Output the [x, y] coordinate of the center of the cell containing the given text.  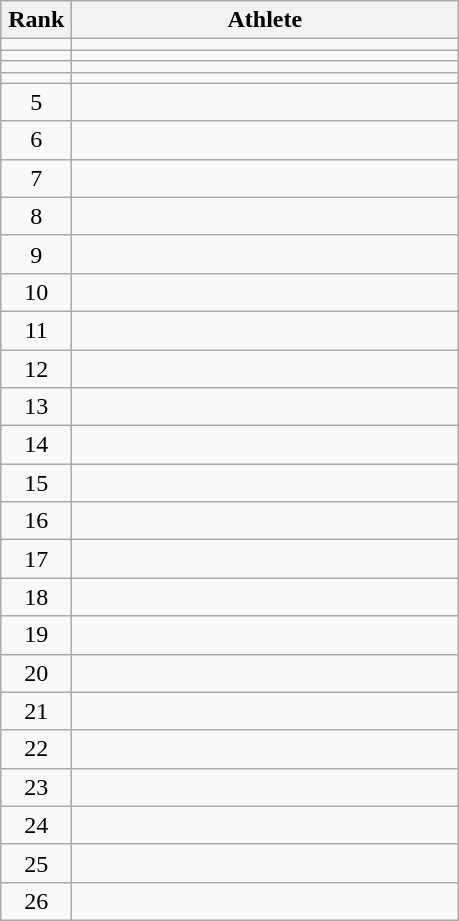
19 [36, 635]
18 [36, 597]
14 [36, 445]
10 [36, 292]
16 [36, 521]
12 [36, 369]
7 [36, 178]
21 [36, 711]
5 [36, 102]
25 [36, 863]
13 [36, 407]
23 [36, 787]
22 [36, 749]
9 [36, 254]
26 [36, 901]
24 [36, 825]
17 [36, 559]
Athlete [265, 20]
6 [36, 140]
Rank [36, 20]
8 [36, 216]
15 [36, 483]
11 [36, 330]
20 [36, 673]
